Search for the cell housing the specified text and yield its [X, Y] center coordinate. 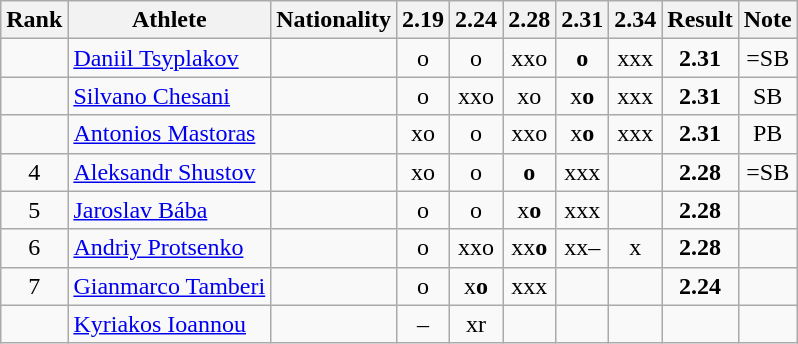
Note [768, 20]
Andriy Protsenko [170, 248]
2.34 [636, 20]
Aleksandr Shustov [170, 172]
2.19 [422, 20]
x [636, 248]
6 [34, 248]
7 [34, 286]
SB [768, 96]
Daniil Tsyplakov [170, 58]
xr [476, 324]
– [422, 324]
Nationality [334, 20]
Rank [34, 20]
Athlete [170, 20]
Result [700, 20]
5 [34, 210]
xx– [582, 248]
Kyriakos Ioannou [170, 324]
PB [768, 134]
Antonios Mastoras [170, 134]
4 [34, 172]
Jaroslav Bába [170, 210]
Silvano Chesani [170, 96]
Gianmarco Tamberi [170, 286]
